Locate the cell with the specified text and output its [X, Y] center coordinate. 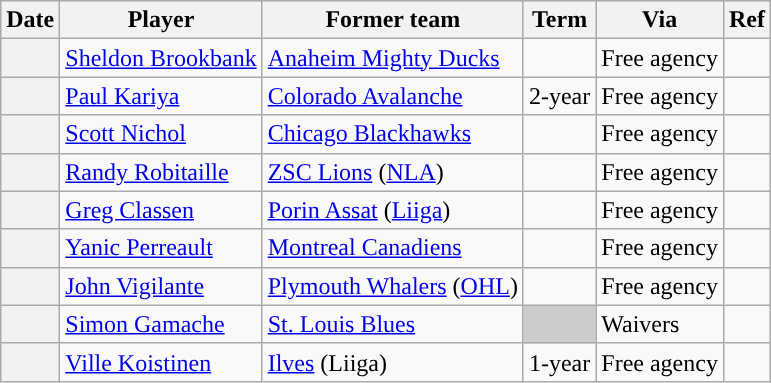
Ref [746, 20]
Paul Kariya [161, 96]
Chicago Blackhawks [392, 134]
Player [161, 20]
ZSC Lions (NLA) [392, 172]
Simon Gamache [161, 324]
Date [30, 20]
Greg Classen [161, 210]
Montreal Canadiens [392, 248]
Colorado Avalanche [392, 96]
Yanic Perreault [161, 248]
2-year [559, 96]
Scott Nichol [161, 134]
Waivers [660, 324]
Former team [392, 20]
St. Louis Blues [392, 324]
Anaheim Mighty Ducks [392, 58]
Ville Koistinen [161, 362]
1-year [559, 362]
Ilves (Liiga) [392, 362]
Term [559, 20]
Plymouth Whalers (OHL) [392, 286]
Sheldon Brookbank [161, 58]
Porin Assat (Liiga) [392, 210]
John Vigilante [161, 286]
Via [660, 20]
Randy Robitaille [161, 172]
